For the text-containing cell, return its midpoint in (x, y) coordinate format. 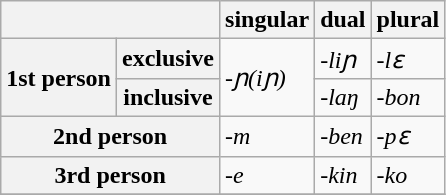
2nd person (110, 136)
-lɛ (408, 59)
-pɛ (408, 136)
3rd person (110, 175)
-m (268, 136)
-liɲ (343, 59)
-ɲ(iɲ) (268, 78)
dual (343, 20)
-bon (408, 97)
-laŋ (343, 97)
-ben (343, 136)
-e (268, 175)
-kin (343, 175)
singular (268, 20)
inclusive (168, 97)
-ko (408, 175)
1st person (59, 78)
plural (408, 20)
exclusive (168, 59)
